Search for the cell housing the specified text and yield its (x, y) center coordinate. 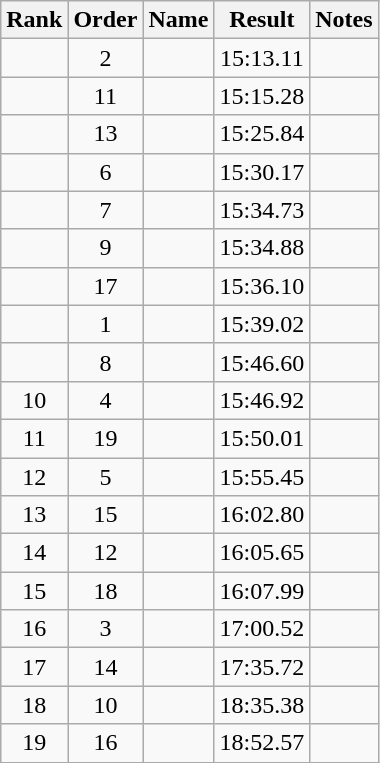
18:35.38 (262, 705)
15:34.88 (262, 248)
15:15.28 (262, 96)
15:46.92 (262, 400)
15:50.01 (262, 438)
17:00.52 (262, 629)
16:05.65 (262, 553)
15:30.17 (262, 172)
2 (106, 58)
15:25.84 (262, 134)
7 (106, 210)
15:39.02 (262, 324)
18:52.57 (262, 743)
16:07.99 (262, 591)
4 (106, 400)
Name (178, 20)
15:36.10 (262, 286)
Notes (344, 20)
Rank (34, 20)
9 (106, 248)
5 (106, 477)
16:02.80 (262, 515)
8 (106, 362)
15:34.73 (262, 210)
Order (106, 20)
Result (262, 20)
1 (106, 324)
15:13.11 (262, 58)
17:35.72 (262, 667)
15:55.45 (262, 477)
6 (106, 172)
15:46.60 (262, 362)
3 (106, 629)
